Search for the cell housing the specified text and yield its [X, Y] center coordinate. 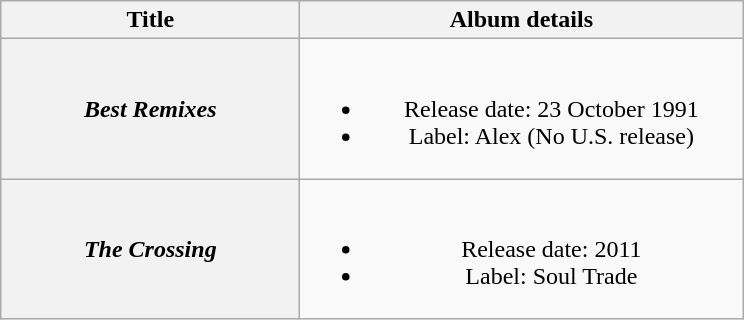
Release date: 2011Label: Soul Trade [522, 249]
Title [150, 20]
Album details [522, 20]
The Crossing [150, 249]
Release date: 23 October 1991Label: Alex (No U.S. release) [522, 109]
Best Remixes [150, 109]
